Extract the (x, y) coordinate from the center of the cell holding the provided text.  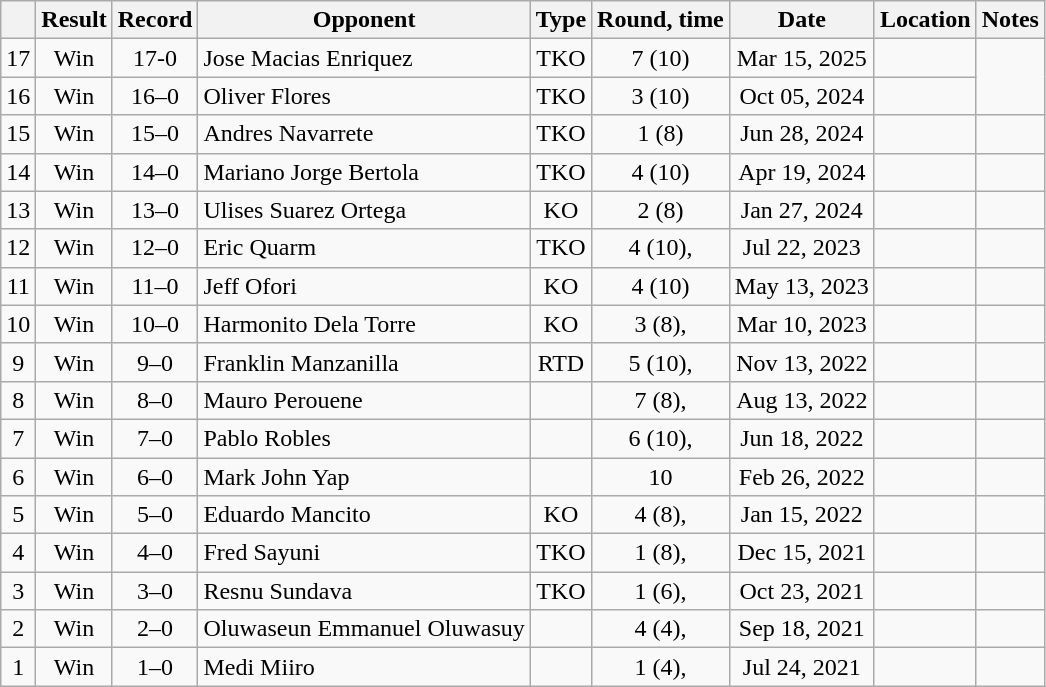
3 (18, 591)
May 13, 2023 (802, 286)
Eduardo Mancito (364, 515)
1 (6), (661, 591)
1 (8), (661, 553)
Result (74, 20)
Fred Sayuni (364, 553)
Mauro Perouene (364, 400)
Record (155, 20)
Type (560, 20)
12–0 (155, 248)
Medi Miiro (364, 667)
Dec 15, 2021 (802, 553)
3 (8), (661, 324)
Mar 10, 2023 (802, 324)
14 (18, 172)
6 (18, 477)
13 (18, 210)
14–0 (155, 172)
8 (18, 400)
Jose Macias Enriquez (364, 58)
2 (18, 629)
Mariano Jorge Bertola (364, 172)
Jul 24, 2021 (802, 667)
Apr 19, 2024 (802, 172)
4 (4), (661, 629)
7 (10) (661, 58)
Oct 23, 2021 (802, 591)
Resnu Sundava (364, 591)
Opponent (364, 20)
12 (18, 248)
3 (10) (661, 96)
16–0 (155, 96)
10–0 (155, 324)
Date (802, 20)
Andres Navarrete (364, 134)
3–0 (155, 591)
Mar 15, 2025 (802, 58)
RTD (560, 362)
2–0 (155, 629)
Harmonito Dela Torre (364, 324)
Eric Quarm (364, 248)
Ulises Suarez Ortega (364, 210)
4–0 (155, 553)
1–0 (155, 667)
5–0 (155, 515)
7 (8), (661, 400)
17 (18, 58)
Jan 27, 2024 (802, 210)
Feb 26, 2022 (802, 477)
5 (18, 515)
Jul 22, 2023 (802, 248)
11–0 (155, 286)
Mark John Yap (364, 477)
9–0 (155, 362)
Oluwaseun Emmanuel Oluwasuy (364, 629)
Jeff Ofori (364, 286)
6 (10), (661, 438)
Aug 13, 2022 (802, 400)
11 (18, 286)
Pablo Robles (364, 438)
5 (10), (661, 362)
Notes (1010, 20)
17-0 (155, 58)
Franklin Manzanilla (364, 362)
1 (4), (661, 667)
Oliver Flores (364, 96)
8–0 (155, 400)
4 (8), (661, 515)
4 (18, 553)
9 (18, 362)
Nov 13, 2022 (802, 362)
Sep 18, 2021 (802, 629)
6–0 (155, 477)
7–0 (155, 438)
Jan 15, 2022 (802, 515)
1 (8) (661, 134)
15 (18, 134)
1 (18, 667)
4 (10), (661, 248)
Jun 28, 2024 (802, 134)
15–0 (155, 134)
16 (18, 96)
Jun 18, 2022 (802, 438)
13–0 (155, 210)
7 (18, 438)
Oct 05, 2024 (802, 96)
Round, time (661, 20)
Location (925, 20)
2 (8) (661, 210)
